Capture the cell that displays the provided text and extract its (x, y) central coordinate. 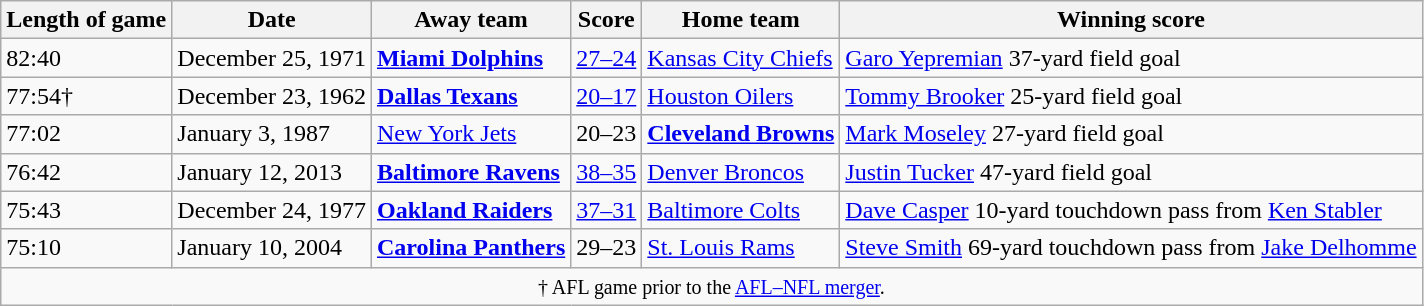
Kansas City Chiefs (741, 58)
Garo Yepremian 37-yard field goal (1131, 58)
Dave Casper 10-yard touchdown pass from Ken Stabler (1131, 210)
20–17 (606, 96)
75:43 (86, 210)
20–23 (606, 134)
Carolina Panthers (470, 248)
Denver Broncos (741, 172)
Score (606, 20)
December 25, 1971 (272, 58)
Steve Smith 69-yard touchdown pass from Jake Delhomme (1131, 248)
75:10 (86, 248)
38–35 (606, 172)
December 24, 1977 (272, 210)
76:42 (86, 172)
Date (272, 20)
77:02 (86, 134)
Dallas Texans (470, 96)
Away team (470, 20)
January 12, 2013 (272, 172)
December 23, 1962 (272, 96)
Length of game (86, 20)
Justin Tucker 47-yard field goal (1131, 172)
Cleveland Browns (741, 134)
Tommy Brooker 25-yard field goal (1131, 96)
Miami Dolphins (470, 58)
29–23 (606, 248)
January 10, 2004 (272, 248)
† AFL game prior to the AFL–NFL merger. (712, 286)
77:54† (86, 96)
New York Jets (470, 134)
Winning score (1131, 20)
82:40 (86, 58)
Oakland Raiders (470, 210)
St. Louis Rams (741, 248)
27–24 (606, 58)
January 3, 1987 (272, 134)
Baltimore Ravens (470, 172)
Home team (741, 20)
Mark Moseley 27-yard field goal (1131, 134)
Baltimore Colts (741, 210)
Houston Oilers (741, 96)
37–31 (606, 210)
